Scan for the cell matching the given text and deliver its (x, y) coordinate at center. 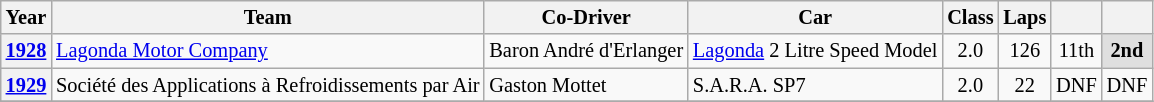
Team (268, 17)
126 (1024, 51)
2nd (1127, 51)
Car (815, 17)
S.A.R.A. SP7 (815, 85)
11th (1076, 51)
Gaston Mottet (586, 85)
22 (1024, 85)
Laps (1024, 17)
Baron André d'Erlanger (586, 51)
Lagonda 2 Litre Speed Model (815, 51)
Lagonda Motor Company (268, 51)
Co-Driver (586, 17)
Société des Applications à Refroidissements par Air (268, 85)
Class (970, 17)
Year (26, 17)
1929 (26, 85)
1928 (26, 51)
